Determine the (x, y) coordinate at the center of the cell enclosing the given text.  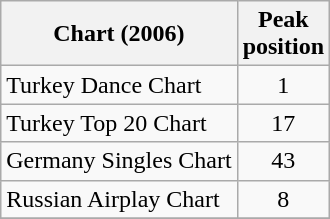
43 (283, 161)
Russian Airplay Chart (119, 199)
17 (283, 123)
8 (283, 199)
Chart (2006) (119, 34)
Germany Singles Chart (119, 161)
Peakposition (283, 34)
1 (283, 85)
Turkey Top 20 Chart (119, 123)
Turkey Dance Chart (119, 85)
